Return [x, y] of the center of cell containing provided text 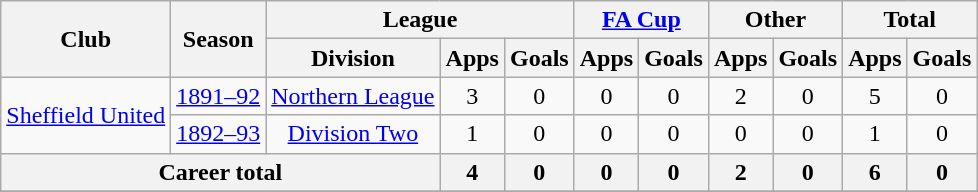
Club [86, 39]
1891–92 [218, 96]
Northern League [353, 96]
Division [353, 58]
Division Two [353, 134]
4 [472, 172]
6 [875, 172]
Career total [220, 172]
3 [472, 96]
Sheffield United [86, 115]
Total [910, 20]
1892–93 [218, 134]
League [420, 20]
5 [875, 96]
Season [218, 39]
FA Cup [641, 20]
Other [775, 20]
